Detect which cell encompasses the target text, then output its [x, y] center coordinate. 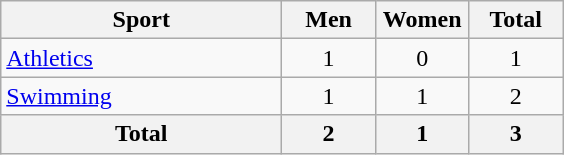
3 [516, 134]
Swimming [142, 96]
Women [422, 20]
Sport [142, 20]
Athletics [142, 58]
0 [422, 58]
Men [329, 20]
